Capture the cell that displays the provided text and extract its (X, Y) central coordinate. 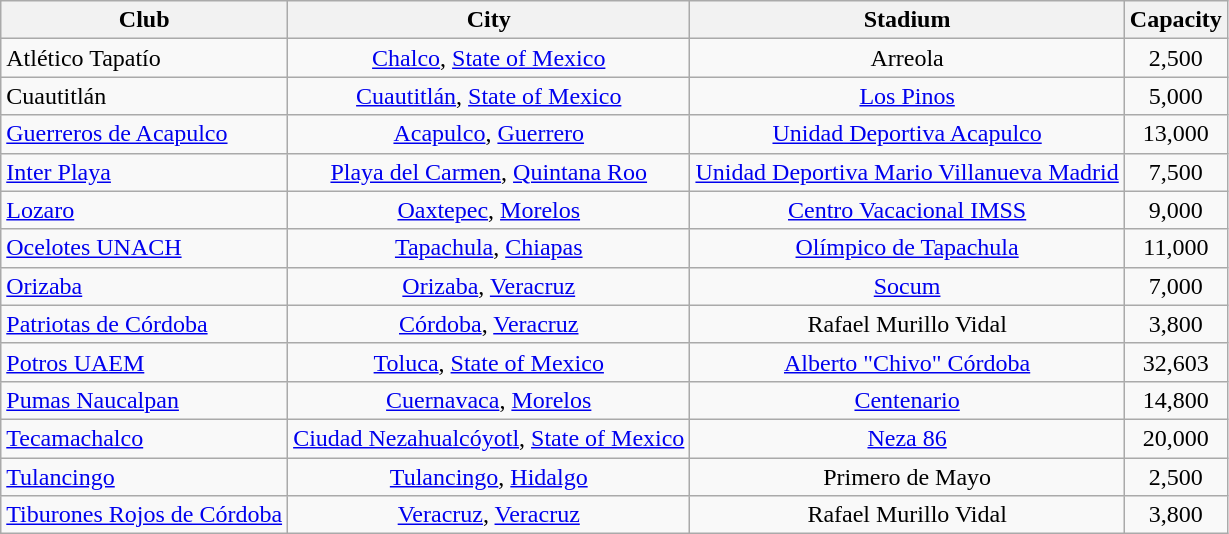
Tapachula, Chiapas (489, 248)
Capacity (1176, 20)
Centro Vacacional IMSS (907, 210)
20,000 (1176, 438)
Centenario (907, 400)
Orizaba (144, 286)
Guerreros de Acapulco (144, 134)
Cuautitlán (144, 96)
Tiburones Rojos de Córdoba (144, 515)
Olímpico de Tapachula (907, 248)
13,000 (1176, 134)
Pumas Naucalpan (144, 400)
Tecamachalco (144, 438)
Toluca, State of Mexico (489, 362)
32,603 (1176, 362)
Veracruz, Veracruz (489, 515)
Atlético Tapatío (144, 58)
Potros UAEM (144, 362)
Primero de Mayo (907, 477)
Córdoba, Veracruz (489, 324)
Unidad Deportiva Mario Villanueva Madrid (907, 172)
Ciudad Nezahualcóyotl, State of Mexico (489, 438)
Socum (907, 286)
9,000 (1176, 210)
Tulancingo (144, 477)
Oaxtepec, Morelos (489, 210)
Lozaro (144, 210)
7,000 (1176, 286)
14,800 (1176, 400)
Cuautitlán, State of Mexico (489, 96)
7,500 (1176, 172)
City (489, 20)
Neza 86 (907, 438)
Cuernavaca, Morelos (489, 400)
5,000 (1176, 96)
Tulancingo, Hidalgo (489, 477)
Orizaba, Veracruz (489, 286)
Club (144, 20)
Chalco, State of Mexico (489, 58)
11,000 (1176, 248)
Arreola (907, 58)
Playa del Carmen, Quintana Roo (489, 172)
Los Pinos (907, 96)
Patriotas de Córdoba (144, 324)
Ocelotes UNACH (144, 248)
Acapulco, Guerrero (489, 134)
Inter Playa (144, 172)
Alberto "Chivo" Córdoba (907, 362)
Stadium (907, 20)
Unidad Deportiva Acapulco (907, 134)
